Return [x, y] of the center of cell containing provided text 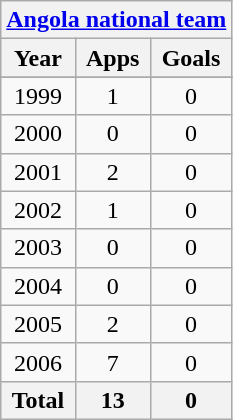
2006 [38, 362]
2003 [38, 248]
1999 [38, 96]
2004 [38, 286]
2001 [38, 172]
Angola national team [116, 20]
Apps [112, 58]
Goals [191, 58]
Year [38, 58]
2002 [38, 210]
Total [38, 400]
7 [112, 362]
13 [112, 400]
2005 [38, 324]
2000 [38, 134]
